Extract the [x, y] coordinate from the center of the cell holding the provided text.  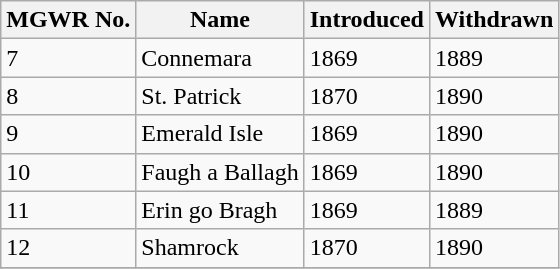
Withdrawn [494, 20]
St. Patrick [220, 96]
Introduced [366, 20]
MGWR No. [68, 20]
12 [68, 248]
11 [68, 210]
Erin go Bragh [220, 210]
Shamrock [220, 248]
Name [220, 20]
Faugh a Ballagh [220, 172]
Connemara [220, 58]
8 [68, 96]
10 [68, 172]
9 [68, 134]
7 [68, 58]
Emerald Isle [220, 134]
